Search for the cell housing the specified text and yield its [X, Y] center coordinate. 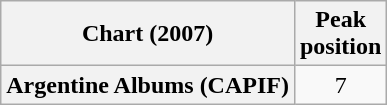
Peakposition [340, 34]
Argentine Albums (CAPIF) [148, 85]
Chart (2007) [148, 34]
7 [340, 85]
